Search for the cell housing the specified text and yield its [X, Y] center coordinate. 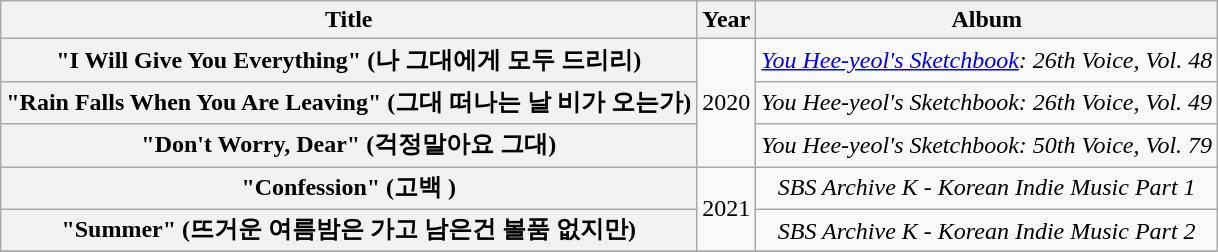
2021 [726, 208]
You Hee-yeol's Sketchbook: 50th Voice, Vol. 79 [987, 146]
You Hee-yeol's Sketchbook: 26th Voice, Vol. 49 [987, 102]
"Summer" (뜨거운 여름밤은 가고 남은건 볼품 없지만) [349, 230]
Year [726, 20]
SBS Archive K - Korean Indie Music Part 1 [987, 188]
"Confession" (고백 ) [349, 188]
You Hee-yeol's Sketchbook: 26th Voice, Vol. 48 [987, 60]
Title [349, 20]
Album [987, 20]
2020 [726, 103]
SBS Archive K - Korean Indie Music Part 2 [987, 230]
"I Will Give You Everything" (나 그대에게 모두 드리리) [349, 60]
"Rain Falls When You Are Leaving" (그대 떠나는 날 비가 오는가) [349, 102]
"Don't Worry, Dear" (걱정말아요 그대) [349, 146]
